Capture the cell that displays the provided text and extract its (x, y) central coordinate. 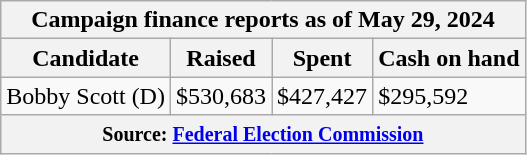
Campaign finance reports as of May 29, 2024 (263, 20)
Spent (322, 58)
$295,592 (449, 96)
$427,427 (322, 96)
Bobby Scott (D) (86, 96)
Raised (220, 58)
Cash on hand (449, 58)
Source: Federal Election Commission (263, 134)
$530,683 (220, 96)
Candidate (86, 58)
